Identify which cell holds the provided text, then report its (X, Y) central coordinate. 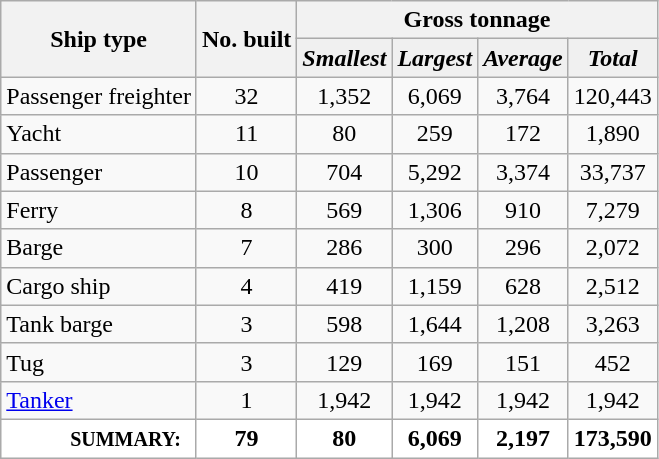
Yacht (99, 134)
2,197 (524, 438)
Tank barge (99, 324)
11 (246, 134)
Total (612, 58)
129 (344, 362)
7 (246, 248)
Largest (435, 58)
5,292 (435, 172)
1 (246, 400)
4 (246, 286)
296 (524, 248)
Smallest (344, 58)
120,443 (612, 96)
79 (246, 438)
3,764 (524, 96)
910 (524, 210)
3,263 (612, 324)
8 (246, 210)
1,644 (435, 324)
Tanker (99, 400)
Cargo ship (99, 286)
2,512 (612, 286)
SUMMARY: (99, 438)
Tug (99, 362)
Average (524, 58)
1,352 (344, 96)
Ferry (99, 210)
569 (344, 210)
704 (344, 172)
33,737 (612, 172)
1,306 (435, 210)
32 (246, 96)
Passenger freighter (99, 96)
1,159 (435, 286)
169 (435, 362)
259 (435, 134)
Ship type (99, 39)
7,279 (612, 210)
598 (344, 324)
2,072 (612, 248)
151 (524, 362)
1,890 (612, 134)
Passenger (99, 172)
1,208 (524, 324)
Gross tonnage (477, 20)
419 (344, 286)
10 (246, 172)
628 (524, 286)
3,374 (524, 172)
Barge (99, 248)
173,590 (612, 438)
300 (435, 248)
452 (612, 362)
286 (344, 248)
172 (524, 134)
No. built (246, 39)
